Determine the (x, y) coordinate at the center of the cell enclosing the given text.  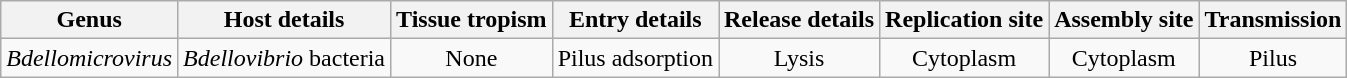
Tissue tropism (472, 20)
Transmission (1273, 20)
Bdellomicrovirus (90, 58)
Bdellovibrio bacteria (284, 58)
Release details (798, 20)
Pilus (1273, 58)
Entry details (635, 20)
Assembly site (1124, 20)
Genus (90, 20)
Replication site (964, 20)
Pilus adsorption (635, 58)
Lysis (798, 58)
None (472, 58)
Host details (284, 20)
